Return (x, y) of the center of cell containing provided text 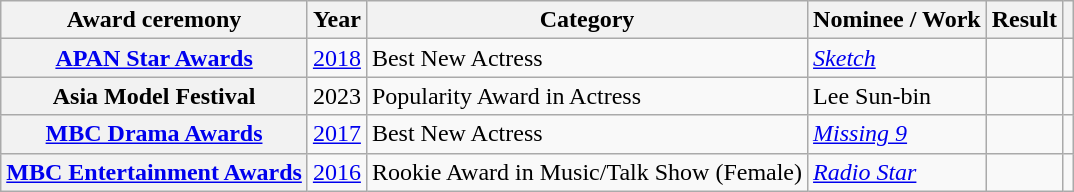
2018 (336, 58)
Award ceremony (154, 20)
Missing 9 (898, 134)
2017 (336, 134)
MBC Drama Awards (154, 134)
Sketch (898, 58)
APAN Star Awards (154, 58)
MBC Entertainment Awards (154, 172)
Nominee / Work (898, 20)
2016 (336, 172)
Radio Star (898, 172)
Rookie Award in Music/Talk Show (Female) (586, 172)
Category (586, 20)
2023 (336, 96)
Popularity Award in Actress (586, 96)
Lee Sun-bin (898, 96)
Asia Model Festival (154, 96)
Result (1024, 20)
Year (336, 20)
